Scan for the cell matching the given text and deliver its (x, y) coordinate at center. 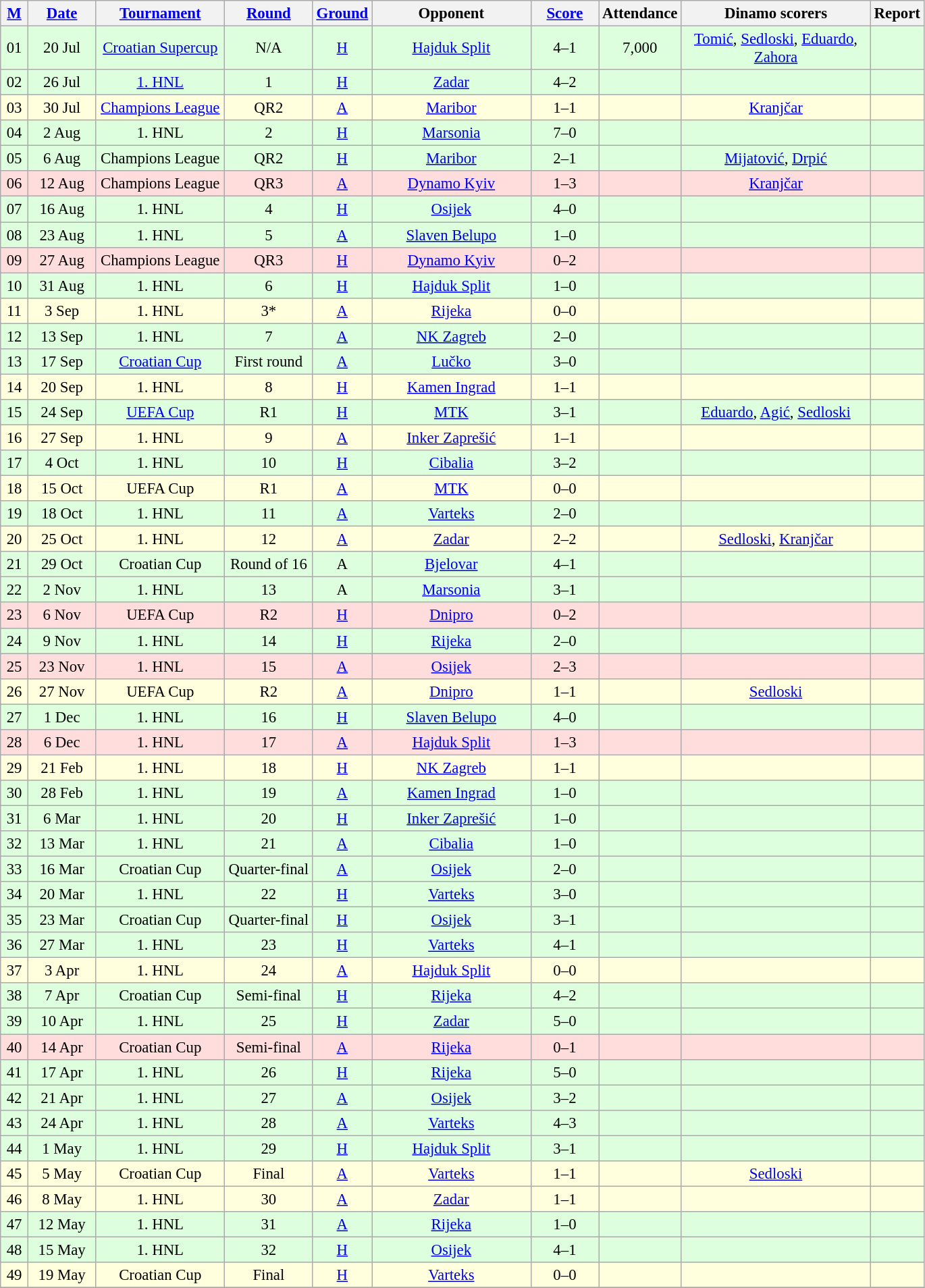
Dinamo scorers (776, 14)
47 (15, 1225)
Score (564, 14)
5 May (62, 1174)
27 Sep (62, 437)
Mijatović, Drpić (776, 159)
24 Apr (62, 1123)
16 Mar (62, 869)
3* (269, 311)
2–2 (564, 539)
Eduardo, Agić, Sedloski (776, 412)
21 Apr (62, 1098)
08 (15, 235)
31 Aug (62, 286)
20 Mar (62, 894)
23 Nov (62, 666)
33 (15, 869)
17 Sep (62, 362)
19 May (62, 1275)
06 (15, 184)
Attendance (640, 14)
7 Apr (62, 996)
Tomić, Sedloski, Eduardo, Zahora (776, 49)
7,000 (640, 49)
4–3 (564, 1123)
34 (15, 894)
7–0 (564, 133)
Round (269, 14)
20 Jul (62, 49)
1 Dec (62, 717)
20 Sep (62, 387)
Croatian Supercup (161, 49)
29 Oct (62, 564)
17 Apr (62, 1072)
Round of 16 (269, 564)
8 (269, 387)
2–3 (564, 666)
13 Sep (62, 336)
36 (15, 945)
43 (15, 1123)
02 (15, 82)
41 (15, 1072)
3 Apr (62, 971)
Ground (342, 14)
2 Nov (62, 590)
7 (269, 336)
13 Mar (62, 844)
15 May (62, 1250)
30 Jul (62, 108)
26 Jul (62, 82)
2–1 (564, 159)
Tournament (161, 14)
9 (269, 437)
05 (15, 159)
Sedloski, Kranjčar (776, 539)
18 Oct (62, 514)
27 Mar (62, 945)
12 Aug (62, 184)
Lučko (452, 362)
6 Aug (62, 159)
27 Nov (62, 691)
04 (15, 133)
15 Oct (62, 489)
38 (15, 996)
Opponent (452, 14)
2 Aug (62, 133)
Date (62, 14)
23 Mar (62, 920)
24 Sep (62, 412)
4 (269, 209)
23 Aug (62, 235)
First round (269, 362)
6 Dec (62, 743)
16 Aug (62, 209)
6 (269, 286)
M (15, 14)
28 Feb (62, 793)
10 Apr (62, 1021)
0–1 (564, 1047)
21 Feb (62, 768)
40 (15, 1047)
01 (15, 49)
6 Nov (62, 616)
49 (15, 1275)
25 Oct (62, 539)
37 (15, 971)
4 Oct (62, 463)
07 (15, 209)
6 Mar (62, 818)
09 (15, 260)
46 (15, 1199)
1 May (62, 1148)
45 (15, 1174)
Report (897, 14)
5 (269, 235)
44 (15, 1148)
N/A (269, 49)
12 May (62, 1225)
39 (15, 1021)
35 (15, 920)
27 Aug (62, 260)
Bjelovar (452, 564)
8 May (62, 1199)
2 (269, 133)
48 (15, 1250)
1 (269, 82)
3 Sep (62, 311)
42 (15, 1098)
9 Nov (62, 641)
03 (15, 108)
14 Apr (62, 1047)
